Extract the (X, Y) coordinate from the center of the cell holding the provided text.  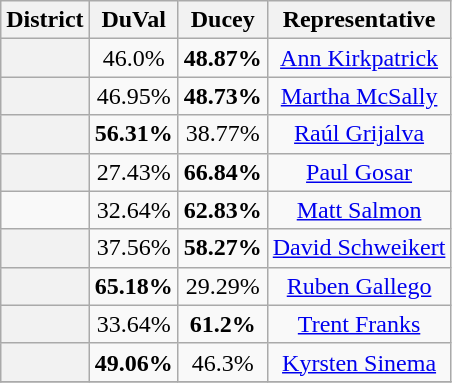
46.0% (134, 58)
DuVal (134, 20)
56.31% (134, 134)
48.87% (222, 58)
Representative (359, 20)
33.64% (134, 324)
Martha McSally (359, 96)
27.43% (134, 172)
Ann Kirkpatrick (359, 58)
46.3% (222, 362)
32.64% (134, 210)
Matt Salmon (359, 210)
46.95% (134, 96)
58.27% (222, 248)
49.06% (134, 362)
66.84% (222, 172)
Trent Franks (359, 324)
Ruben Gallego (359, 286)
David Schweikert (359, 248)
38.77% (222, 134)
District (45, 20)
Kyrsten Sinema (359, 362)
48.73% (222, 96)
61.2% (222, 324)
29.29% (222, 286)
62.83% (222, 210)
Ducey (222, 20)
Paul Gosar (359, 172)
37.56% (134, 248)
Raúl Grijalva (359, 134)
65.18% (134, 286)
